From the cell containing the given text, extract its center point as (X, Y) coordinate. 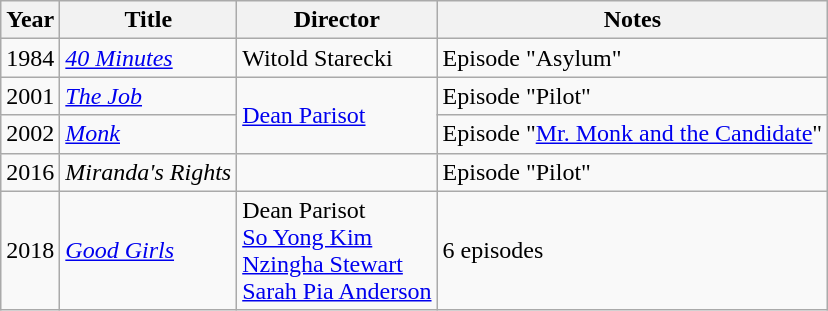
Notes (632, 20)
1984 (30, 58)
2016 (30, 172)
Year (30, 20)
Good Girls (148, 250)
Monk (148, 134)
Miranda's Rights (148, 172)
Title (148, 20)
Dean ParisotSo Yong KimNzingha StewartSarah Pia Anderson (337, 250)
2018 (30, 250)
Dean Parisot (337, 115)
Episode "Asylum" (632, 58)
40 Minutes (148, 58)
Director (337, 20)
Witold Starecki (337, 58)
6 episodes (632, 250)
The Job (148, 96)
2002 (30, 134)
2001 (30, 96)
Episode "Mr. Monk and the Candidate" (632, 134)
